Output the [x, y] coordinate of the center of the cell containing the given text.  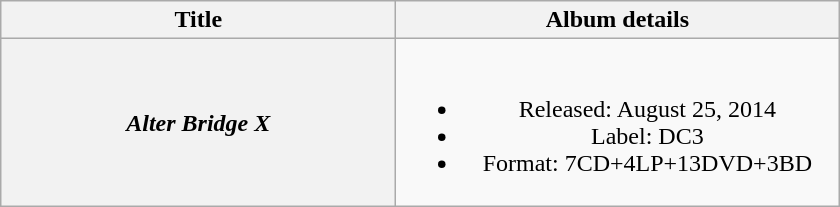
Title [198, 20]
Album details [618, 20]
Released: August 25, 2014Label: DC3Format: 7CD+4LP+13DVD+3BD [618, 122]
Alter Bridge X [198, 122]
